For the text-containing cell, return its midpoint in [X, Y] coordinate format. 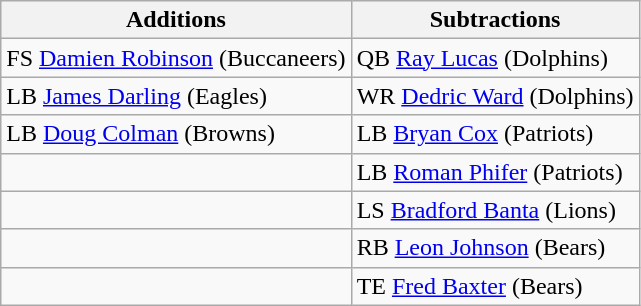
LS Bradford Banta (Lions) [495, 210]
QB Ray Lucas (Dolphins) [495, 58]
LB Doug Colman (Browns) [176, 134]
WR Dedric Ward (Dolphins) [495, 96]
LB Roman Phifer (Patriots) [495, 172]
LB James Darling (Eagles) [176, 96]
FS Damien Robinson (Buccaneers) [176, 58]
RB Leon Johnson (Bears) [495, 248]
Subtractions [495, 20]
Additions [176, 20]
TE Fred Baxter (Bears) [495, 286]
LB Bryan Cox (Patriots) [495, 134]
